Search for the cell housing the specified text and yield its [x, y] center coordinate. 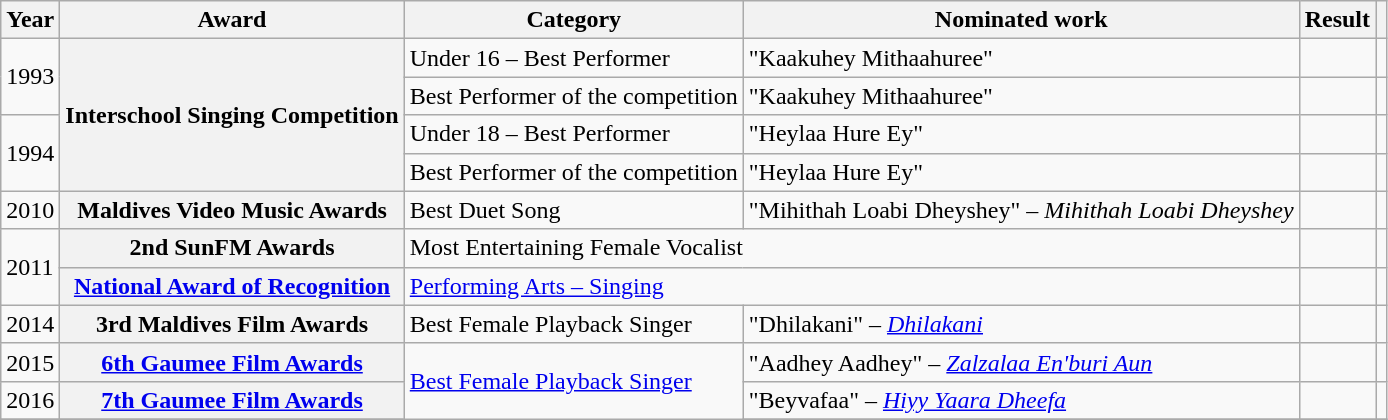
1994 [30, 153]
2011 [30, 267]
"Dhilakani" – Dhilakani [1021, 324]
"Aadhey Aadhey" – Zalzalaa En'buri Aun [1021, 362]
"Mihithah Loabi Dheyshey" – Mihithah Loabi Dheyshey [1021, 210]
Under 18 – Best Performer [574, 134]
Award [232, 20]
3rd Maldives Film Awards [232, 324]
2nd SunFM Awards [232, 248]
2014 [30, 324]
Under 16 – Best Performer [574, 58]
2010 [30, 210]
2015 [30, 362]
Maldives Video Music Awards [232, 210]
"Beyvafaa" – Hiyy Yaara Dheefa [1021, 400]
6th Gaumee Film Awards [232, 362]
Category [574, 20]
7th Gaumee Film Awards [232, 400]
Interschool Singing Competition [232, 115]
Year [30, 20]
2016 [30, 400]
1993 [30, 77]
Result [1337, 20]
National Award of Recognition [232, 286]
Best Duet Song [574, 210]
Most Entertaining Female Vocalist [852, 248]
Nominated work [1021, 20]
Performing Arts – Singing [852, 286]
